Find where the given text appears and provide that cell's center as (x, y) coordinate. 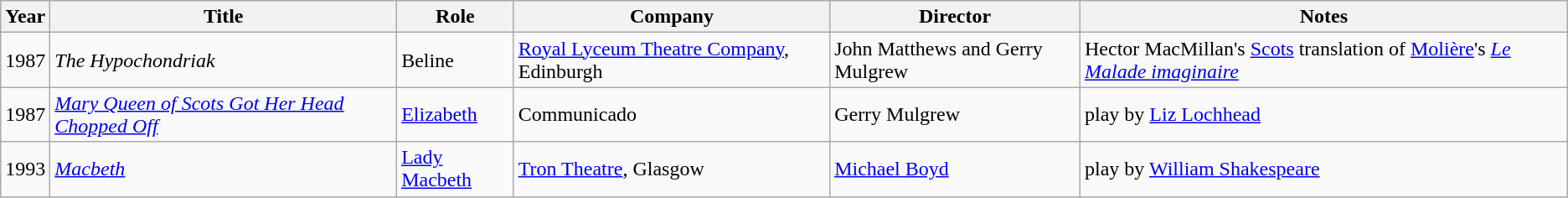
play by William Shakespeare (1324, 169)
Hector MacMillan's Scots translation of Molière's Le Malade imaginaire (1324, 60)
Communicado (672, 114)
Mary Queen of Scots Got Her Head Chopped Off (224, 114)
The Hypochondriak (224, 60)
Director (955, 17)
play by Liz Lochhead (1324, 114)
Lady Macbeth (456, 169)
Title (224, 17)
Year (25, 17)
Notes (1324, 17)
Company (672, 17)
John Matthews and Gerry Mulgrew (955, 60)
Elizabeth (456, 114)
1993 (25, 169)
Beline (456, 60)
Royal Lyceum Theatre Company, Edinburgh (672, 60)
Role (456, 17)
Michael Boyd (955, 169)
Macbeth (224, 169)
Gerry Mulgrew (955, 114)
Tron Theatre, Glasgow (672, 169)
